Identify which cell holds the provided text, then report its (x, y) central coordinate. 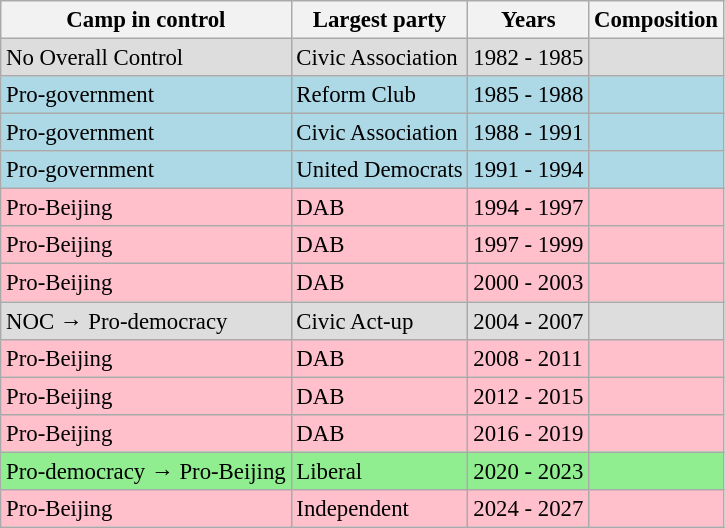
Liberal (380, 471)
2008 - 2011 (528, 358)
1991 - 1994 (528, 170)
2004 - 2007 (528, 321)
1985 - 1988 (528, 95)
2020 - 2023 (528, 471)
Reform Club (380, 95)
1982 - 1985 (528, 58)
Pro-democracy → Pro-Beijing (146, 471)
United Democrats (380, 170)
1988 - 1991 (528, 133)
2024 - 2027 (528, 509)
NOC → Pro-democracy (146, 321)
Civic Act-up (380, 321)
1994 - 1997 (528, 208)
2012 - 2015 (528, 396)
Camp in control (146, 20)
Years (528, 20)
1997 - 1999 (528, 245)
Largest party (380, 20)
2000 - 2003 (528, 283)
Composition (656, 20)
Independent (380, 509)
No Overall Control (146, 58)
2016 - 2019 (528, 433)
